Detect which cell encompasses the target text, then output its (X, Y) center coordinate. 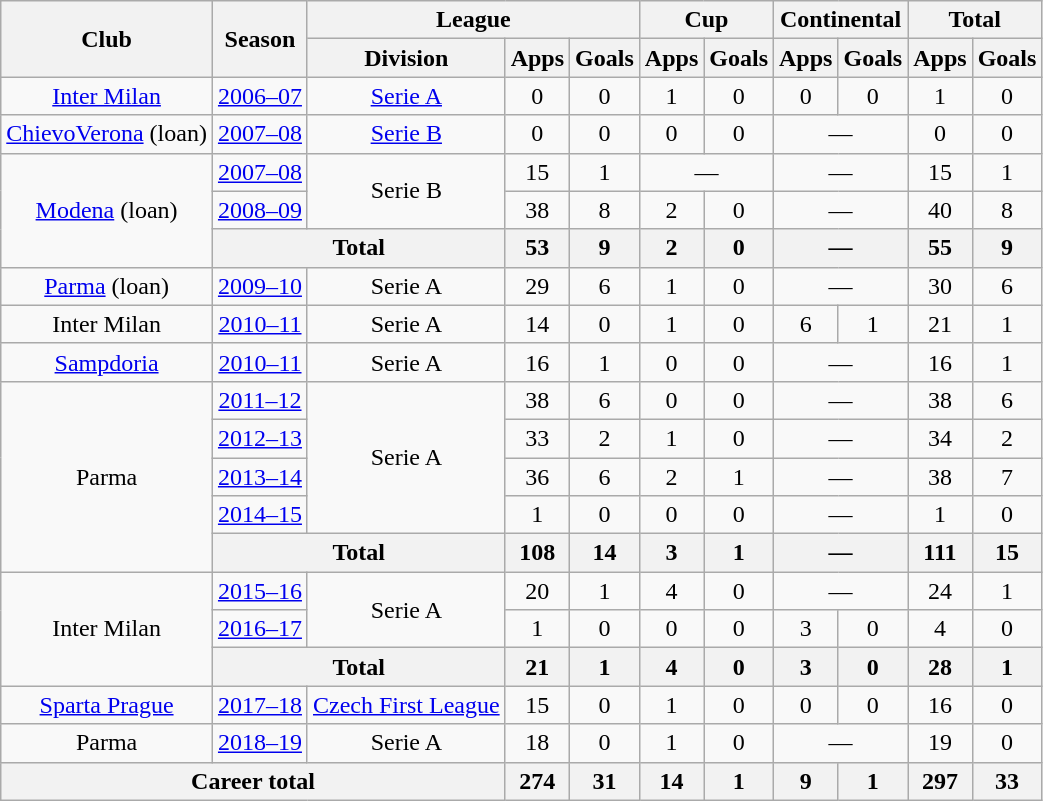
2013–14 (260, 477)
2012–13 (260, 438)
55 (940, 248)
ChievoVerona (loan) (107, 134)
36 (537, 477)
40 (940, 210)
297 (940, 781)
29 (537, 286)
30 (940, 286)
20 (537, 591)
2017–18 (260, 705)
Sparta Prague (107, 705)
Continental (841, 20)
Career total (253, 781)
2014–15 (260, 515)
19 (940, 743)
24 (940, 591)
Club (107, 39)
2011–12 (260, 400)
League (473, 20)
Season (260, 39)
2016–17 (260, 629)
Parma (loan) (107, 286)
274 (537, 781)
Sampdoria (107, 362)
7 (1007, 477)
2015–16 (260, 591)
2009–10 (260, 286)
2006–07 (260, 96)
111 (940, 553)
108 (537, 553)
Modena (loan) (107, 210)
2018–19 (260, 743)
31 (605, 781)
18 (537, 743)
34 (940, 438)
53 (537, 248)
Cup (706, 20)
28 (940, 667)
Division (406, 58)
2008–09 (260, 210)
Czech First League (406, 705)
